Output the (X, Y) coordinate of the center of the cell containing the given text.  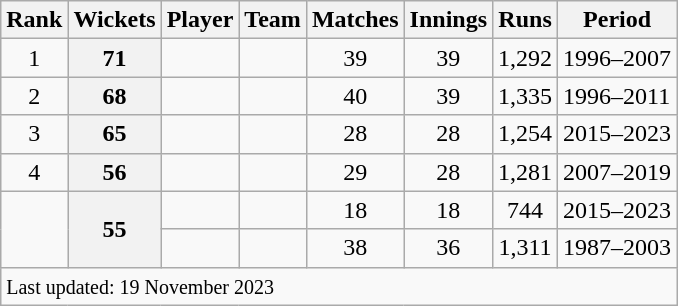
2 (34, 96)
1996–2011 (618, 96)
Rank (34, 20)
4 (34, 172)
56 (114, 172)
1,311 (526, 248)
1996–2007 (618, 58)
36 (448, 248)
71 (114, 58)
Team (273, 20)
Wickets (114, 20)
Innings (448, 20)
2007–2019 (618, 172)
29 (355, 172)
Player (200, 20)
1,281 (526, 172)
3 (34, 134)
68 (114, 96)
Period (618, 20)
1 (34, 58)
55 (114, 229)
Matches (355, 20)
1987–2003 (618, 248)
1,254 (526, 134)
38 (355, 248)
744 (526, 210)
Last updated: 19 November 2023 (339, 286)
65 (114, 134)
40 (355, 96)
1,335 (526, 96)
1,292 (526, 58)
Runs (526, 20)
